Scan for the cell matching the given text and deliver its [X, Y] coordinate at center. 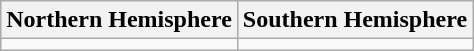
Southern Hemisphere [354, 20]
Northern Hemisphere [120, 20]
